Pinpoint the cell where the given text exists, returning its [X, Y] midpoint coordinate. 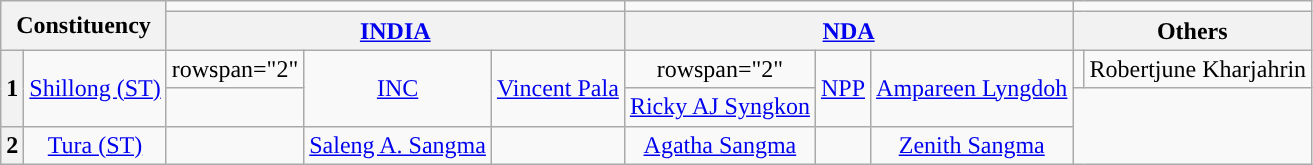
Shillong (ST) [95, 88]
Ampareen Lyngdoh [972, 88]
Agatha Sangma [720, 145]
Zenith Sangma [972, 145]
Robertjune Kharjahrin [1198, 69]
NDA [848, 31]
Constituency [84, 26]
Others [1192, 31]
Ricky AJ Syngkon [720, 107]
Vincent Pala [558, 88]
Tura (ST) [95, 145]
Saleng A. Sangma [398, 145]
1 [12, 88]
NPP [842, 88]
INDIA [395, 31]
INC [398, 88]
2 [12, 145]
